Search for the cell housing the specified text and yield its [x, y] center coordinate. 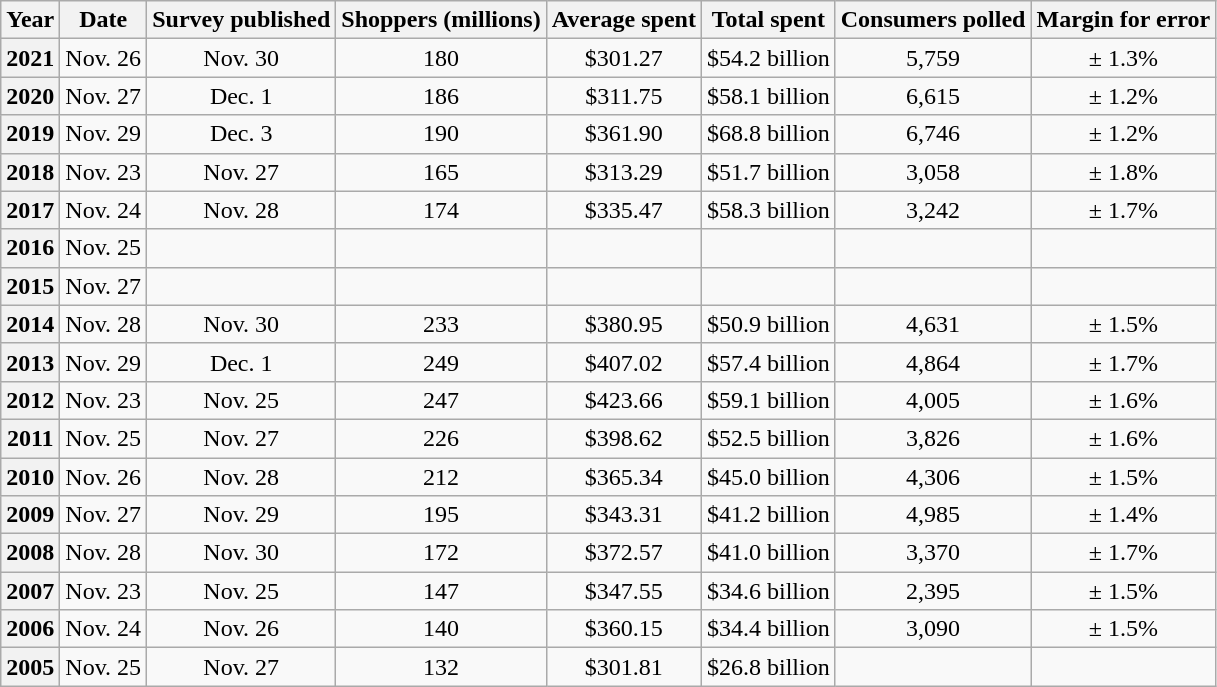
180 [441, 58]
Average spent [624, 20]
4,631 [933, 324]
247 [441, 400]
3,058 [933, 172]
$313.29 [624, 172]
$57.4 billion [768, 362]
2,395 [933, 591]
Consumers polled [933, 20]
$301.27 [624, 58]
$343.31 [624, 515]
± 1.8% [1124, 172]
$335.47 [624, 210]
4,985 [933, 515]
147 [441, 591]
Shoppers (millions) [441, 20]
2006 [30, 629]
$360.15 [624, 629]
2010 [30, 477]
2016 [30, 248]
$301.81 [624, 667]
$50.9 billion [768, 324]
Date [104, 20]
$423.66 [624, 400]
2018 [30, 172]
Dec. 3 [242, 134]
3,826 [933, 438]
± 1.3% [1124, 58]
190 [441, 134]
$26.8 billion [768, 667]
2013 [30, 362]
$398.62 [624, 438]
Year [30, 20]
2014 [30, 324]
6,615 [933, 96]
165 [441, 172]
$58.3 billion [768, 210]
186 [441, 96]
3,370 [933, 553]
2009 [30, 515]
2019 [30, 134]
249 [441, 362]
$41.2 billion [768, 515]
6,746 [933, 134]
$45.0 billion [768, 477]
$59.1 billion [768, 400]
140 [441, 629]
Survey published [242, 20]
2015 [30, 286]
4,005 [933, 400]
226 [441, 438]
3,242 [933, 210]
$51.7 billion [768, 172]
$58.1 billion [768, 96]
2021 [30, 58]
Total spent [768, 20]
2007 [30, 591]
3,090 [933, 629]
2020 [30, 96]
5,759 [933, 58]
4,306 [933, 477]
$365.34 [624, 477]
$54.2 billion [768, 58]
2011 [30, 438]
2005 [30, 667]
$380.95 [624, 324]
2017 [30, 210]
212 [441, 477]
4,864 [933, 362]
$361.90 [624, 134]
± 1.4% [1124, 515]
Margin for error [1124, 20]
233 [441, 324]
$407.02 [624, 362]
$372.57 [624, 553]
172 [441, 553]
2012 [30, 400]
$347.55 [624, 591]
$34.4 billion [768, 629]
195 [441, 515]
$68.8 billion [768, 134]
$34.6 billion [768, 591]
$41.0 billion [768, 553]
$52.5 billion [768, 438]
$311.75 [624, 96]
2008 [30, 553]
132 [441, 667]
174 [441, 210]
